Provide the (X, Y) coordinate of the cell's center where the given text is located.  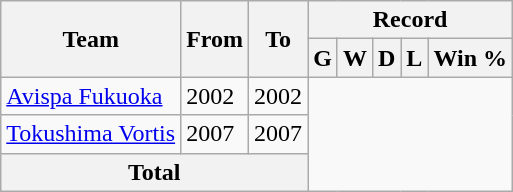
Record (410, 20)
G (323, 58)
W (354, 58)
Total (154, 172)
L (414, 58)
From (215, 39)
Avispa Fukuoka (91, 96)
Team (91, 39)
Win % (470, 58)
D (386, 58)
To (278, 39)
Tokushima Vortis (91, 134)
